Scan for the cell matching the given text and deliver its [X, Y] coordinate at center. 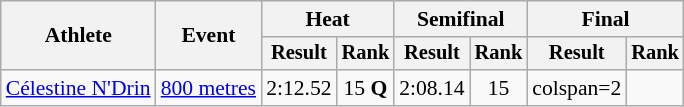
Event [208, 36]
Semifinal [460, 19]
2:08.14 [432, 88]
Heat [328, 19]
800 metres [208, 88]
Athlete [78, 36]
15 [499, 88]
colspan=2 [576, 88]
15 Q [366, 88]
Final [606, 19]
Célestine N'Drin [78, 88]
2:12.52 [298, 88]
